Scan for the cell matching the given text and deliver its [X, Y] coordinate at center. 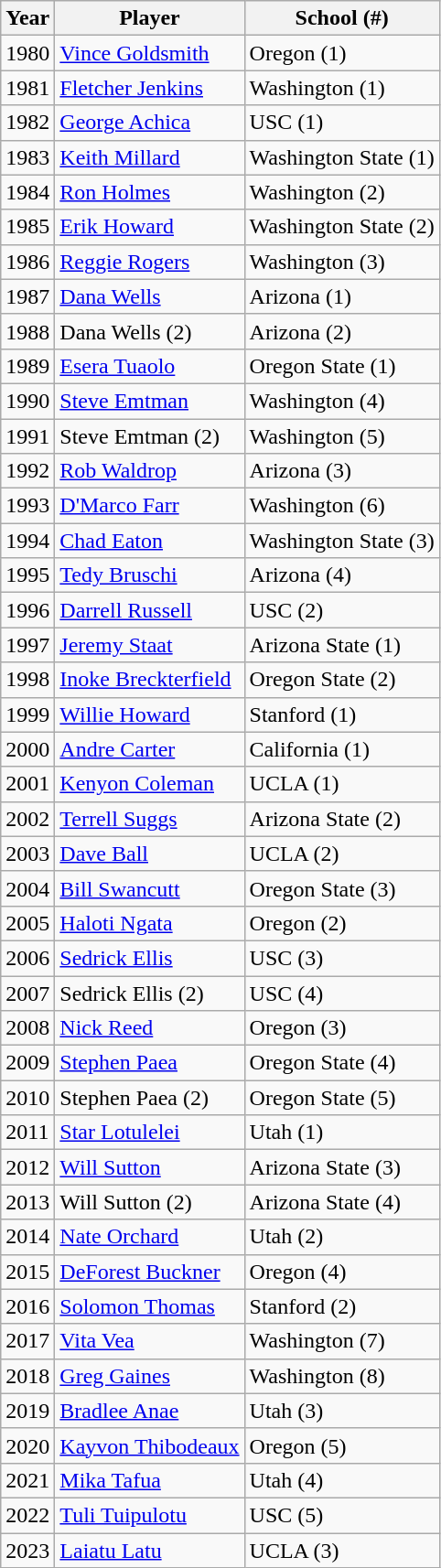
Washington (6) [342, 506]
Washington State (3) [342, 541]
Tedy Bruschi [150, 575]
Oregon (1) [342, 53]
1985 [27, 227]
Darrell Russell [150, 610]
Oregon (5) [342, 1445]
Arizona State (2) [342, 819]
2014 [27, 1237]
USC (2) [342, 610]
USC (3) [342, 958]
Player [150, 18]
2007 [27, 993]
1996 [27, 610]
Kayvon Thibodeaux [150, 1445]
1997 [27, 645]
2005 [27, 923]
Fletcher Jenkins [150, 88]
Oregon State (1) [342, 366]
Steve Emtman (2) [150, 436]
Steve Emtman [150, 401]
Washington (5) [342, 436]
Stanford (2) [342, 1306]
2001 [27, 784]
2000 [27, 749]
Utah (4) [342, 1480]
Rob Waldrop [150, 471]
Ron Holmes [150, 192]
Will Sutton (2) [150, 1202]
Stanford (1) [342, 714]
Oregon (3) [342, 1028]
Washington State (1) [342, 157]
Nate Orchard [150, 1237]
1994 [27, 541]
Keith Millard [150, 157]
2015 [27, 1272]
USC (1) [342, 123]
Arizona State (3) [342, 1167]
Washington (1) [342, 88]
1983 [27, 157]
Oregon State (2) [342, 680]
Solomon Thomas [150, 1306]
Tuli Tuipulotu [150, 1515]
Washington (7) [342, 1341]
1986 [27, 262]
2011 [27, 1133]
1982 [27, 123]
Dana Wells [150, 296]
Andre Carter [150, 749]
Arizona (4) [342, 575]
Arizona (3) [342, 471]
Oregon (4) [342, 1272]
Year [27, 18]
Erik Howard [150, 227]
Washington (4) [342, 401]
Terrell Suggs [150, 819]
Vince Goldsmith [150, 53]
1999 [27, 714]
Reggie Rogers [150, 262]
1984 [27, 192]
2006 [27, 958]
UCLA (2) [342, 854]
Washington (2) [342, 192]
Inoke Breckterfield [150, 680]
1995 [27, 575]
UCLA (1) [342, 784]
Haloti Ngata [150, 923]
2013 [27, 1202]
Arizona State (4) [342, 1202]
2023 [27, 1551]
1998 [27, 680]
Utah (3) [342, 1411]
Arizona (1) [342, 296]
Kenyon Coleman [150, 784]
Washington (3) [342, 262]
Dana Wells (2) [150, 331]
Bradlee Anae [150, 1411]
Mika Tafua [150, 1480]
Star Lotulelei [150, 1133]
D'Marco Farr [150, 506]
Nick Reed [150, 1028]
Washington State (2) [342, 227]
Oregon State (3) [342, 888]
1988 [27, 331]
2019 [27, 1411]
Arizona (2) [342, 331]
Stephen Paea [150, 1063]
School (#) [342, 18]
2021 [27, 1480]
2008 [27, 1028]
2016 [27, 1306]
1993 [27, 506]
2004 [27, 888]
Arizona State (1) [342, 645]
2012 [27, 1167]
Chad Eaton [150, 541]
Washington (8) [342, 1376]
Greg Gaines [150, 1376]
Oregon State (4) [342, 1063]
1991 [27, 436]
Bill Swancutt [150, 888]
2017 [27, 1341]
2009 [27, 1063]
Utah (2) [342, 1237]
Jeremy Staat [150, 645]
California (1) [342, 749]
1987 [27, 296]
Utah (1) [342, 1133]
USC (5) [342, 1515]
Sedrick Ellis [150, 958]
Vita Vea [150, 1341]
Sedrick Ellis (2) [150, 993]
1990 [27, 401]
2020 [27, 1445]
Dave Ball [150, 854]
1989 [27, 366]
Stephen Paea (2) [150, 1098]
Will Sutton [150, 1167]
1981 [27, 88]
2002 [27, 819]
George Achica [150, 123]
2022 [27, 1515]
2018 [27, 1376]
1992 [27, 471]
Oregon State (5) [342, 1098]
USC (4) [342, 993]
Esera Tuaolo [150, 366]
UCLA (3) [342, 1551]
Oregon (2) [342, 923]
DeForest Buckner [150, 1272]
2003 [27, 854]
2010 [27, 1098]
Laiatu Latu [150, 1551]
1980 [27, 53]
Willie Howard [150, 714]
